Provide the (X, Y) coordinate of the cell's center where the given text is located.  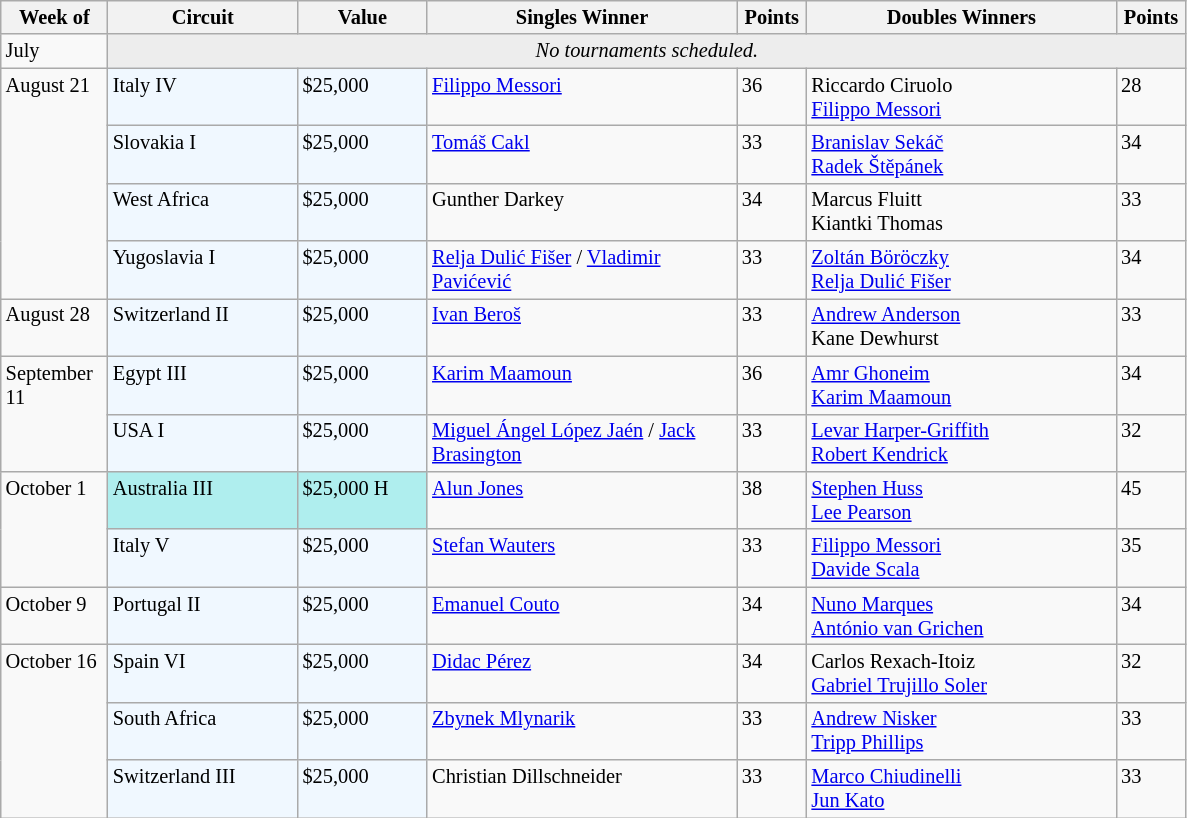
Andrew Nisker Tripp Phillips (962, 731)
Christian Dillschneider (582, 789)
Marco Chiudinelli Jun Kato (962, 789)
Switzerland II (203, 327)
August 21 (54, 184)
Carlos Rexach-Itoiz Gabriel Trujillo Soler (962, 673)
September 11 (54, 414)
45 (1151, 500)
Stephen Huss Lee Pearson (962, 500)
Filippo Messori Davide Scala (962, 558)
Andrew Anderson Kane Dewhurst (962, 327)
August 28 (54, 327)
October 16 (54, 730)
Emanuel Couto (582, 616)
$25,000 H (363, 500)
Riccardo Ciruolo Filippo Messori (962, 97)
Doubles Winners (962, 17)
28 (1151, 97)
Singles Winner (582, 17)
No tournaments scheduled. (647, 51)
Egypt III (203, 385)
Branislav Sekáč Radek Štěpánek (962, 154)
Zoltán Böröczky Relja Dulić Fišer (962, 270)
Marcus Fluitt Kiantki Thomas (962, 212)
Ivan Beroš (582, 327)
Nuno Marques António van Grichen (962, 616)
Italy V (203, 558)
Value (363, 17)
October 1 (54, 528)
Didac Pérez (582, 673)
South Africa (203, 731)
38 (772, 500)
Filippo Messori (582, 97)
Levar Harper-Griffith Robert Kendrick (962, 443)
USA I (203, 443)
Spain VI (203, 673)
Week of (54, 17)
Australia III (203, 500)
Gunther Darkey (582, 212)
Karim Maamoun (582, 385)
Slovakia I (203, 154)
West Africa (203, 212)
Circuit (203, 17)
July (54, 51)
Yugoslavia I (203, 270)
Portugal II (203, 616)
Relja Dulić Fišer / Vladimir Pavićević (582, 270)
Miguel Ángel López Jaén / Jack Brasington (582, 443)
Tomáš Cakl (582, 154)
Amr Ghoneim Karim Maamoun (962, 385)
October 9 (54, 616)
35 (1151, 558)
Switzerland III (203, 789)
Alun Jones (582, 500)
Stefan Wauters (582, 558)
Italy IV (203, 97)
Zbynek Mlynarik (582, 731)
